Return (x, y) of the center of cell containing provided text 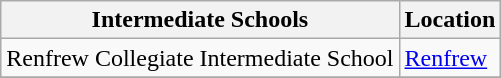
Intermediate Schools (200, 20)
Renfrew Collegiate Intermediate School (200, 58)
Location (450, 20)
Renfrew (450, 58)
